From the cell containing the given text, extract its center point as (x, y) coordinate. 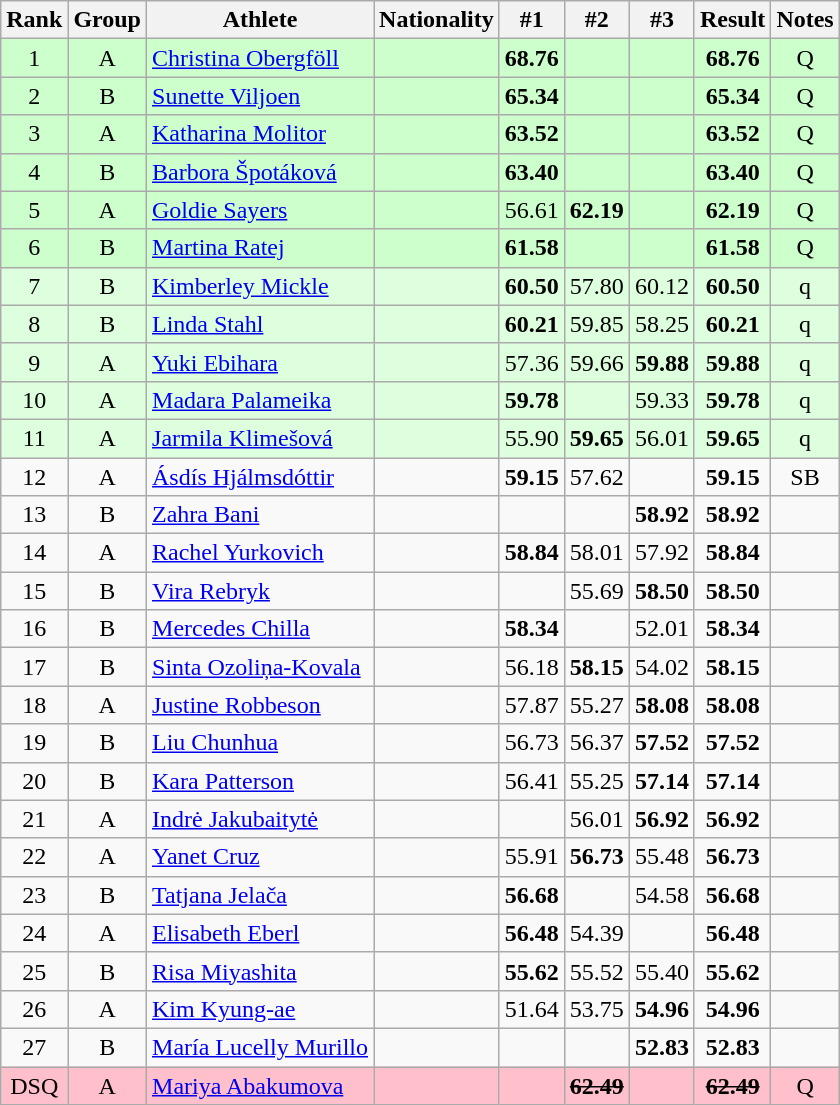
Nationality (437, 20)
17 (34, 667)
16 (34, 629)
Yanet Cruz (260, 857)
Athlete (260, 20)
58.01 (596, 553)
54.39 (596, 933)
#1 (532, 20)
7 (34, 286)
Elisabeth Eberl (260, 933)
55.52 (596, 971)
Barbora Špotáková (260, 172)
Ásdís Hjálmsdóttir (260, 477)
11 (34, 438)
Kimberley Mickle (260, 286)
26 (34, 1009)
Mercedes Chilla (260, 629)
57.80 (596, 286)
María Lucelly Murillo (260, 1047)
Liu Chunhua (260, 743)
Kara Patterson (260, 781)
Notes (805, 20)
18 (34, 705)
57.62 (596, 477)
22 (34, 857)
60.12 (662, 286)
13 (34, 515)
Result (732, 20)
57.92 (662, 553)
10 (34, 400)
4 (34, 172)
Kim Kyung-ae (260, 1009)
Rank (34, 20)
59.33 (662, 400)
#2 (596, 20)
54.58 (662, 895)
SB (805, 477)
55.40 (662, 971)
56.61 (532, 210)
Zahra Bani (260, 515)
20 (34, 781)
53.75 (596, 1009)
Sinta Ozoliņa-Kovala (260, 667)
55.27 (596, 705)
5 (34, 210)
9 (34, 362)
57.87 (532, 705)
Rachel Yurkovich (260, 553)
55.69 (596, 591)
Madara Palameika (260, 400)
Tatjana Jelača (260, 895)
12 (34, 477)
57.36 (532, 362)
Jarmila Klimešová (260, 438)
58.25 (662, 324)
14 (34, 553)
6 (34, 248)
Christina Obergföll (260, 58)
56.37 (596, 743)
Indrė Jakubaitytė (260, 819)
55.91 (532, 857)
19 (34, 743)
27 (34, 1047)
Linda Stahl (260, 324)
52.01 (662, 629)
3 (34, 134)
54.02 (662, 667)
Katharina Molitor (260, 134)
Risa Miyashita (260, 971)
56.18 (532, 667)
25 (34, 971)
56.41 (532, 781)
24 (34, 933)
Group (108, 20)
Sunette Viljoen (260, 96)
55.25 (596, 781)
8 (34, 324)
55.48 (662, 857)
DSQ (34, 1085)
Justine Robbeson (260, 705)
Mariya Abakumova (260, 1085)
Martina Ratej (260, 248)
55.90 (532, 438)
21 (34, 819)
23 (34, 895)
59.85 (596, 324)
2 (34, 96)
Vira Rebryk (260, 591)
Yuki Ebihara (260, 362)
59.66 (596, 362)
1 (34, 58)
51.64 (532, 1009)
Goldie Sayers (260, 210)
15 (34, 591)
#3 (662, 20)
